For the text-containing cell, return its midpoint in [x, y] coordinate format. 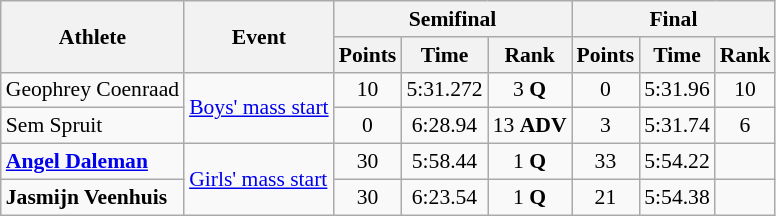
6 [746, 126]
Semifinal [453, 19]
33 [606, 162]
21 [606, 197]
5:31.96 [676, 90]
5:54.38 [676, 197]
Jasmijn Veenhuis [92, 197]
6:23.54 [444, 197]
Boys' mass start [259, 108]
5:31.74 [676, 126]
Final [674, 19]
Event [259, 36]
Athlete [92, 36]
5:31.272 [444, 90]
Angel Daleman [92, 162]
3 Q [530, 90]
6:28.94 [444, 126]
Girls' mass start [259, 180]
Sem Spruit [92, 126]
5:54.22 [676, 162]
3 [606, 126]
13 ADV [530, 126]
5:58.44 [444, 162]
Geophrey Coenraad [92, 90]
